Scan for the cell matching the given text and deliver its (X, Y) coordinate at center. 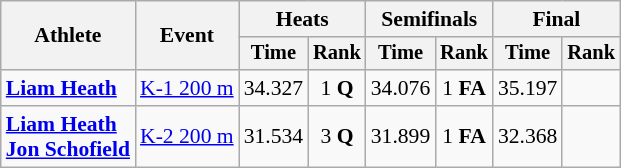
31.899 (400, 136)
31.534 (274, 136)
Liam Heath (68, 88)
K-1 200 m (187, 88)
Liam HeathJon Schofield (68, 136)
Heats (302, 19)
Semifinals (430, 19)
34.327 (274, 88)
Athlete (68, 36)
1 Q (337, 88)
Event (187, 36)
35.197 (528, 88)
Final (556, 19)
3 Q (337, 136)
34.076 (400, 88)
32.368 (528, 136)
K-2 200 m (187, 136)
